Search for the cell housing the specified text and yield its (x, y) center coordinate. 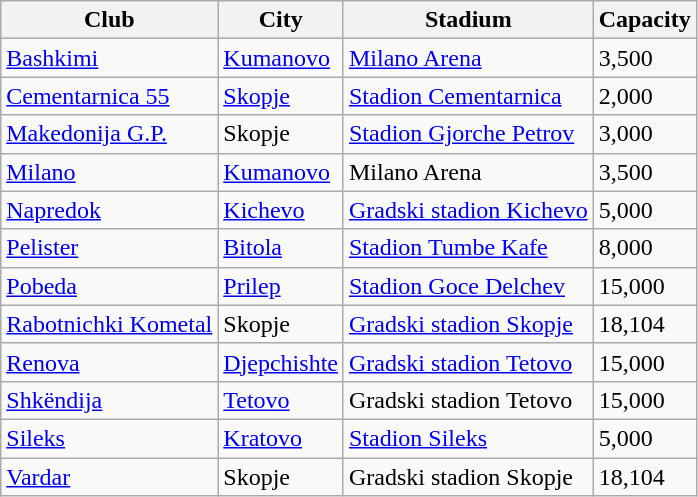
Vardar (110, 477)
Makedonija G.P. (110, 134)
8,000 (644, 248)
Stadion Goce Delchev (468, 286)
2,000 (644, 96)
Capacity (644, 20)
Stadion Sileks (468, 438)
Rabotnichki Kometal (110, 324)
Club (110, 20)
Bashkimi (110, 58)
Shkëndija (110, 400)
3,000 (644, 134)
Tetovo (281, 400)
Pobeda (110, 286)
Stadium (468, 20)
Milano (110, 172)
Napredok (110, 210)
Stadion Tumbe Kafe (468, 248)
Bitola (281, 248)
Stadion Gjorche Petrov (468, 134)
Kichevo (281, 210)
Renova (110, 362)
Djepchishte (281, 362)
Gradski stadion Kichevo (468, 210)
Cementarnica 55 (110, 96)
Kratovo (281, 438)
City (281, 20)
Stadion Cementarnica (468, 96)
Sileks (110, 438)
Prilep (281, 286)
Pelister (110, 248)
